Output the (x, y) coordinate of the center of the cell containing the given text.  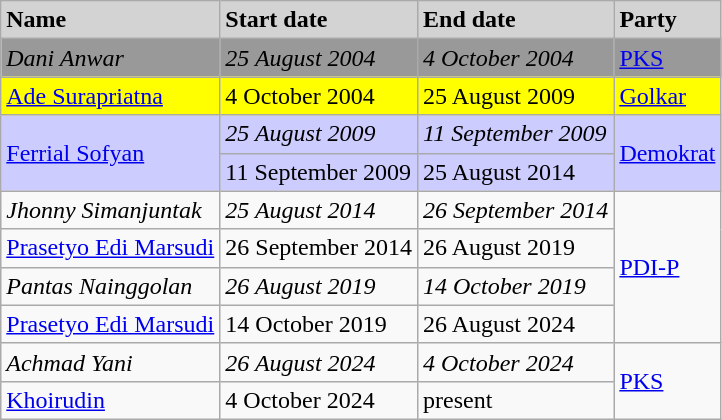
present (515, 400)
Party (668, 20)
Jhonny Simanjuntak (110, 210)
End date (515, 20)
Achmad Yani (110, 362)
25 August 2004 (319, 58)
Dani Anwar (110, 58)
Golkar (668, 96)
Name (110, 20)
PDI-P (668, 267)
Demokrat (668, 153)
Ferrial Sofyan (110, 153)
Khoirudin (110, 400)
Start date (319, 20)
Ade Surapriatna (110, 96)
Pantas Nainggolan (110, 286)
